Locate the cell with the specified text and output its [x, y] center coordinate. 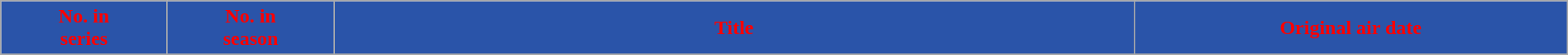
Title [734, 28]
No. inseason [251, 28]
Original air date [1350, 28]
No. inseries [84, 28]
